Detect which cell encompasses the target text, then output its [x, y] center coordinate. 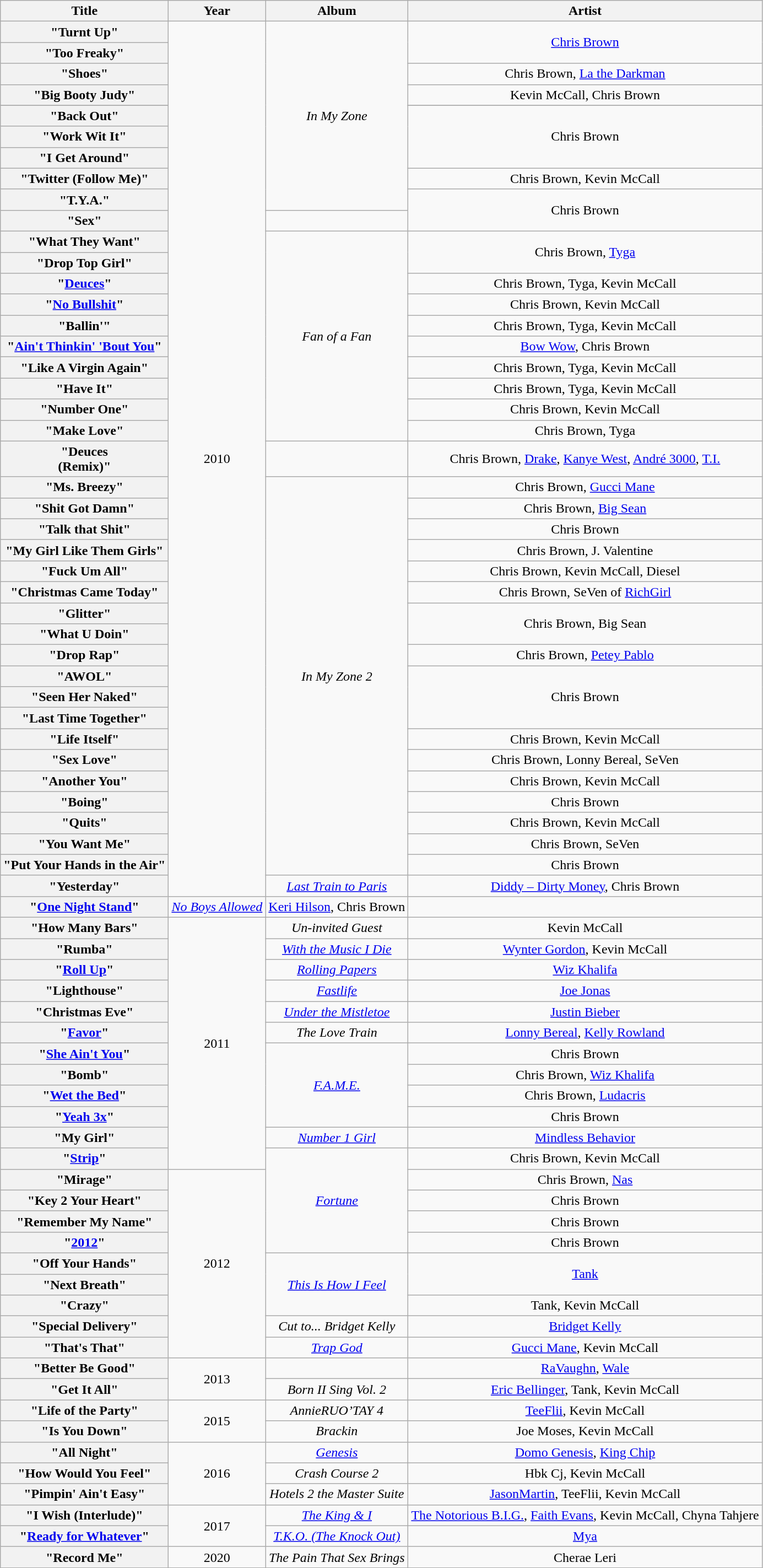
Chris Brown, SeVen [585, 844]
"Sex Love" [85, 760]
Chris Brown, Ludacris [585, 1096]
"Seen Her Naked" [85, 697]
"Roll Up" [85, 970]
Tank, Kevin McCall [585, 1306]
2011 [217, 1043]
"Shoes" [85, 74]
"Talk that Shit" [85, 529]
"Boing" [85, 802]
This Is How I Feel [337, 1284]
Chris Brown, J. Valentine [585, 550]
Joe Jonas [585, 991]
F.A.M.E. [337, 1085]
No Boys Allowed [217, 907]
Mindless Behavior [585, 1138]
The Love Train [337, 1033]
"Strip" [85, 1159]
"T.Y.A." [85, 200]
"Off Your Hands" [85, 1263]
"Get It All" [85, 1389]
Last Train to Paris [337, 886]
In My Zone [337, 116]
"That's That" [85, 1348]
"Ready for Whatever" [85, 1536]
"All Night" [85, 1452]
"Drop Rap" [85, 655]
"Rumba" [85, 949]
"Number One" [85, 409]
Chris Brown, Lonny Bereal, SeVen [585, 760]
"Key 2 Your Heart" [85, 1200]
Wynter Gordon, Kevin McCall [585, 949]
Cherae Leri [585, 1557]
The Notorious B.I.G., Faith Evans, Kevin McCall, Chyna Tahjere [585, 1515]
"Next Breath" [85, 1285]
"What U Doin" [85, 634]
"Ms. Breezy" [85, 487]
Chris Brown, Wiz Khalifa [585, 1075]
Lonny Bereal, Kelly Rowland [585, 1033]
"Favor" [85, 1033]
Chris Brown, SeVen of RichGirl [585, 592]
"I Get Around" [85, 158]
"My Girl" [85, 1138]
Chris Brown, La the Darkman [585, 74]
"No Bullshit" [85, 305]
"Sex" [85, 220]
"Big Booty Judy" [85, 95]
"You Want Me" [85, 844]
Under the Mistletoe [337, 1012]
"Fuck Um All" [85, 571]
Brackin [337, 1431]
"2012" [85, 1242]
Mya [585, 1536]
Eric Bellinger, Tank, Kevin McCall [585, 1389]
Number 1 Girl [337, 1138]
Fastlife [337, 991]
Album [337, 11]
"Drop Top Girl" [85, 263]
"Deuces" [85, 284]
"Yesterday" [85, 886]
Title [85, 11]
"Christmas Eve" [85, 1012]
JasonMartin, TeeFlii, Kevin McCall [585, 1494]
Cut to... Bridget Kelly [337, 1327]
RaVaughn, Wale [585, 1368]
"AWOL" [85, 676]
"Christmas Came Today" [85, 592]
2015 [217, 1421]
2010 [217, 459]
"Lighthouse" [85, 991]
"Twitter (Follow Me)" [85, 179]
"Work Wit It" [85, 137]
Fan of a Fan [337, 336]
Born II Sing Vol. 2 [337, 1389]
"Back Out" [85, 116]
2012 [217, 1263]
"Pimpin' Ain't Easy" [85, 1494]
"Make Love" [85, 430]
"Life of the Party" [85, 1410]
Fortune [337, 1200]
2020 [217, 1557]
Chris Brown, Petey Pablo [585, 655]
"Last Time Together" [85, 718]
"Bomb" [85, 1075]
"I Wish (Interlude)" [85, 1515]
"Mirage" [85, 1179]
Kevin McCall [585, 928]
"Have It" [85, 389]
"Quits" [85, 823]
Hbk Cj, Kevin McCall [585, 1473]
"Too Freaky" [85, 53]
With the Music I Die [337, 949]
2017 [217, 1526]
Justin Bieber [585, 1012]
"Turnt Up" [85, 32]
Chris Brown, Gucci Mane [585, 487]
"Deuces (Remix)" [85, 459]
"She Ain't You" [85, 1054]
AnnieRUO’TAY 4 [337, 1410]
"Better Be Good" [85, 1368]
"Like A Virgin Again" [85, 368]
2013 [217, 1379]
Chris Brown, Kevin McCall, Diesel [585, 571]
The King & I [337, 1515]
"One Night Stand" [85, 907]
Wiz Khalifa [585, 970]
"My Girl Like Them Girls" [85, 550]
"Special Delivery" [85, 1327]
Domo Genesis, King Chip [585, 1452]
"Put Your Hands in the Air" [85, 865]
"Wet the Bed" [85, 1096]
Gucci Mane, Kevin McCall [585, 1348]
"Another You" [85, 781]
"Crazy" [85, 1306]
Bow Wow, Chris Brown [585, 347]
Chris Brown, Nas [585, 1179]
Kevin McCall, Chris Brown [585, 95]
Un-invited Guest [337, 928]
"How Many Bars" [85, 928]
"Record Me" [85, 1557]
"Is You Down" [85, 1431]
Diddy – Dirty Money, Chris Brown [585, 886]
"Ain't Thinkin' 'Bout You" [85, 347]
T.K.O. (The Knock Out) [337, 1536]
Joe Moses, Kevin McCall [585, 1431]
"How Would You Feel" [85, 1473]
Chris Brown, Drake, Kanye West, André 3000, T.I. [585, 459]
"Yeah 3x" [85, 1117]
In My Zone 2 [337, 676]
Rolling Papers [337, 970]
Tank [585, 1274]
"Glitter" [85, 613]
"Ballin'" [85, 326]
"Remember My Name" [85, 1221]
The Pain That Sex Brings [337, 1557]
Crash Course 2 [337, 1473]
2016 [217, 1473]
TeeFlii, Kevin McCall [585, 1410]
Artist [585, 11]
"Shit Got Damn" [85, 508]
Genesis [337, 1452]
Year [217, 11]
Trap God [337, 1348]
Keri Hilson, Chris Brown [337, 907]
"Life Itself" [85, 739]
Hotels 2 the Master Suite [337, 1494]
"What They Want" [85, 241]
Bridget Kelly [585, 1327]
